From the cell containing the given text, extract its center point as [x, y] coordinate. 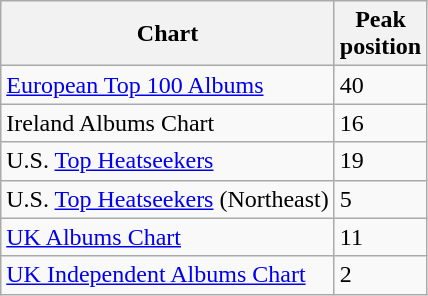
5 [380, 199]
2 [380, 275]
Ireland Albums Chart [168, 123]
U.S. Top Heatseekers (Northeast) [168, 199]
European Top 100 Albums [168, 85]
40 [380, 85]
UK Albums Chart [168, 237]
16 [380, 123]
U.S. Top Heatseekers [168, 161]
UK Independent Albums Chart [168, 275]
19 [380, 161]
Chart [168, 34]
11 [380, 237]
Peakposition [380, 34]
